Detect which cell encompasses the target text, then output its [x, y] center coordinate. 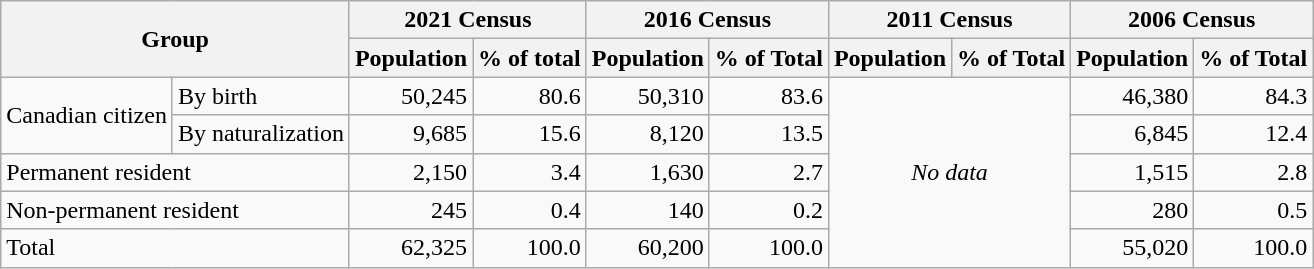
6,845 [1132, 134]
12.4 [1254, 134]
0.2 [768, 210]
Permanent resident [176, 172]
By naturalization [260, 134]
1,630 [648, 172]
Non-permanent resident [176, 210]
62,325 [410, 248]
2,150 [410, 172]
No data [949, 172]
84.3 [1254, 96]
0.5 [1254, 210]
2006 Census [1192, 20]
3.4 [530, 172]
% of total [530, 58]
46,380 [1132, 96]
50,245 [410, 96]
280 [1132, 210]
9,685 [410, 134]
By birth [260, 96]
15.6 [530, 134]
Canadian citizen [87, 115]
2016 Census [707, 20]
83.6 [768, 96]
2.7 [768, 172]
0.4 [530, 210]
Group [176, 39]
8,120 [648, 134]
55,020 [1132, 248]
2021 Census [468, 20]
50,310 [648, 96]
245 [410, 210]
2011 Census [949, 20]
1,515 [1132, 172]
13.5 [768, 134]
2.8 [1254, 172]
Total [176, 248]
140 [648, 210]
80.6 [530, 96]
60,200 [648, 248]
